Detect which cell encompasses the target text, then output its (x, y) center coordinate. 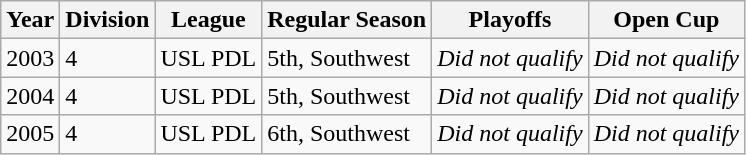
Playoffs (510, 20)
6th, Southwest (347, 134)
Division (108, 20)
Year (30, 20)
League (208, 20)
2004 (30, 96)
Regular Season (347, 20)
2003 (30, 58)
2005 (30, 134)
Open Cup (666, 20)
